Return [x, y] of the center of cell containing provided text 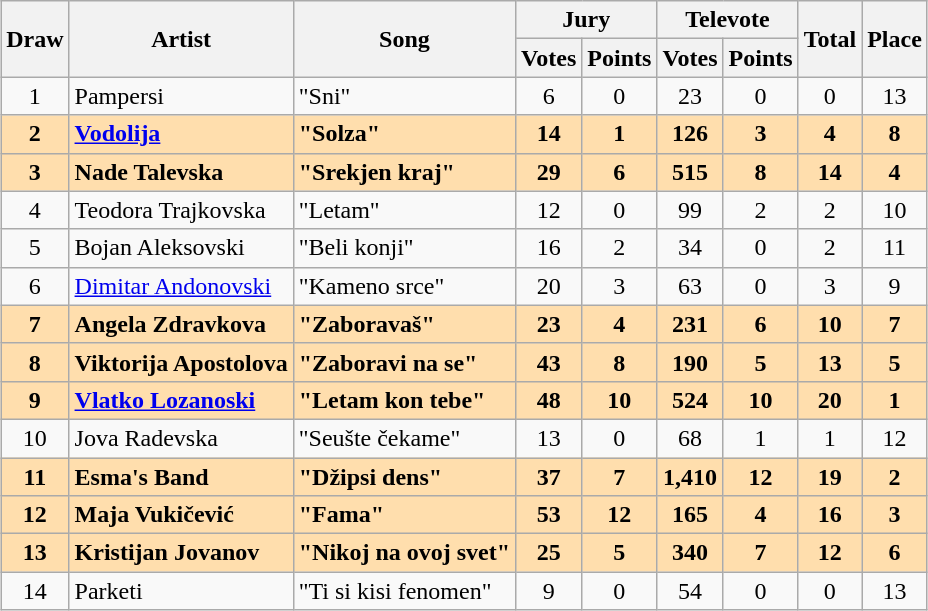
524 [690, 400]
231 [690, 324]
68 [690, 438]
"Ti si kisi fenomen" [404, 591]
34 [690, 248]
Total [830, 39]
19 [830, 477]
1,410 [690, 477]
Artist [181, 39]
48 [549, 400]
Nade Talevska [181, 172]
Jova Radevska [181, 438]
63 [690, 286]
Place [895, 39]
Viktorija Apostolova [181, 362]
Maja Vukičević [181, 515]
Vodolija [181, 134]
"Solza" [404, 134]
Pampersi [181, 96]
Dimitar Andonovski [181, 286]
37 [549, 477]
"Beli konji" [404, 248]
Televote [728, 20]
"Srekjen kraj" [404, 172]
"Džipsi dens" [404, 477]
"Kameno srce" [404, 286]
Teodora Trajkovska [181, 210]
Bojan Aleksovski [181, 248]
Jury [586, 20]
515 [690, 172]
"Zaboravi na se" [404, 362]
54 [690, 591]
53 [549, 515]
"Nikoj na ovoj svet" [404, 553]
"Sni" [404, 96]
43 [549, 362]
99 [690, 210]
"Letam kon tebe" [404, 400]
Angela Zdravkova [181, 324]
165 [690, 515]
340 [690, 553]
Draw [35, 39]
126 [690, 134]
"Zaboravaš" [404, 324]
Song [404, 39]
"Fama" [404, 515]
Kristijan Jovanov [181, 553]
Vlatko Lozanoski [181, 400]
25 [549, 553]
190 [690, 362]
Esma's Band [181, 477]
"Seušte čekame" [404, 438]
29 [549, 172]
"Letam" [404, 210]
Parketi [181, 591]
